Provide the (X, Y) coordinate of the cell's center where the given text is located.  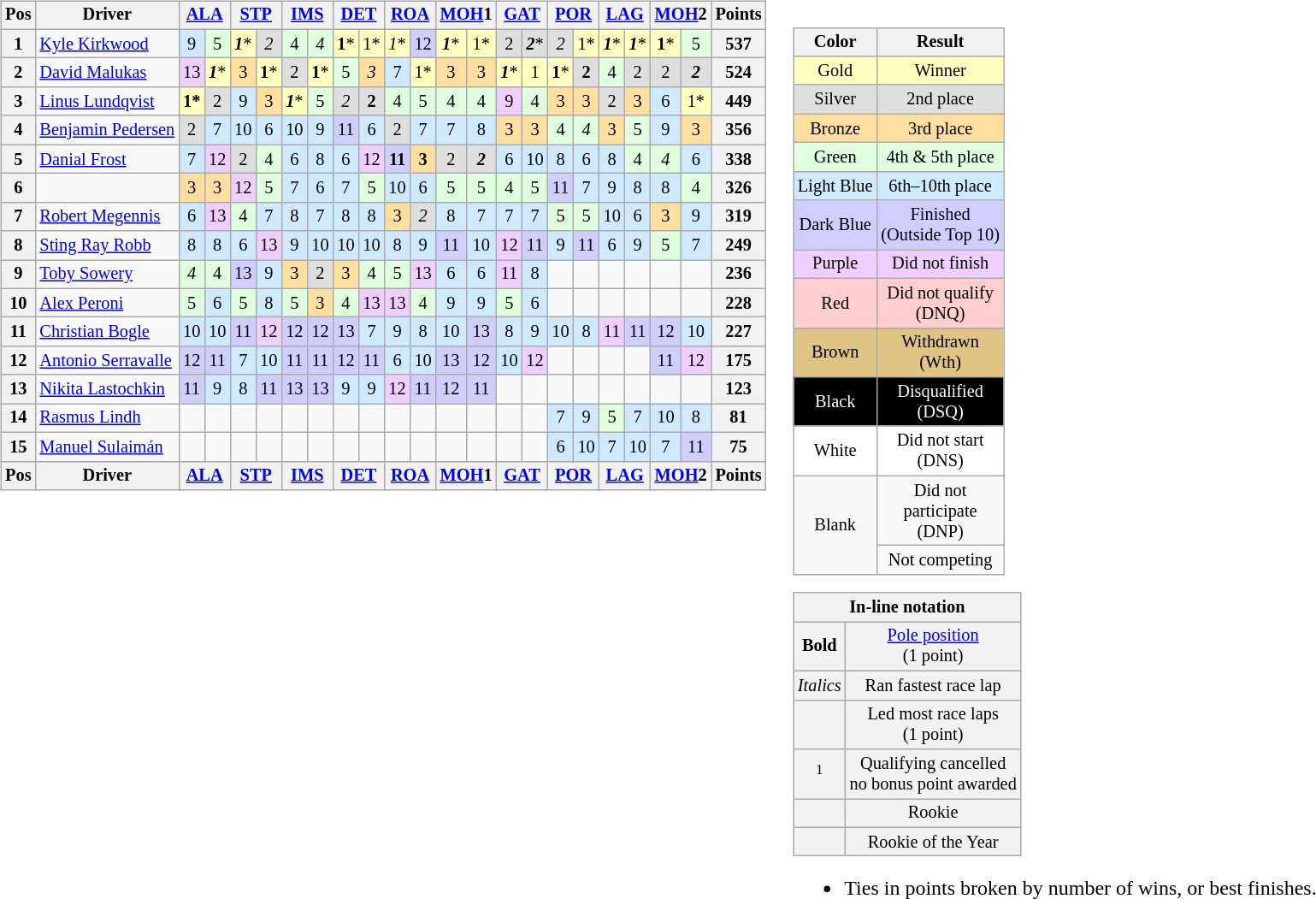
319 (739, 216)
Toby Sowery (107, 275)
Rookie (934, 813)
Did not finish (940, 264)
Manuel Sulaimán (107, 447)
81 (739, 418)
338 (739, 159)
Kyle Kirkwood (107, 44)
75 (739, 447)
Nikita Lastochkin (107, 389)
Red (835, 303)
326 (739, 188)
14 (18, 418)
Did not start(DNS) (940, 451)
David Malukas (107, 73)
Sting Ray Robb (107, 245)
Disqualified(DSQ) (940, 402)
6th–10th place (940, 186)
Not competing (940, 560)
Rookie of the Year (934, 842)
249 (739, 245)
Led most race laps(1 point) (934, 725)
Did notparticipate(DNP) (940, 511)
Alex Peroni (107, 303)
15 (18, 447)
Italics (819, 686)
Purple (835, 264)
Dark Blue (835, 225)
228 (739, 303)
449 (739, 102)
Bronze (835, 128)
524 (739, 73)
Light Blue (835, 186)
Gold (835, 71)
Pole position(1 point) (934, 647)
Blank (835, 525)
Withdrawn(Wth) (940, 352)
2nd place (940, 99)
Christian Bogle (107, 332)
Silver (835, 99)
Benjamin Pedersen (107, 130)
537 (739, 44)
Result (940, 42)
Finished(Outside Top 10) (940, 225)
Brown (835, 352)
3rd place (940, 128)
Ran fastest race lap (934, 686)
Did not qualify(DNQ) (940, 303)
Black (835, 402)
236 (739, 275)
Color (835, 42)
In-line notation (907, 607)
Danial Frost (107, 159)
Rasmus Lindh (107, 418)
Bold (819, 647)
4th & 5th place (940, 157)
2* (534, 44)
Green (835, 157)
White (835, 451)
227 (739, 332)
Robert Megennis (107, 216)
175 (739, 361)
Linus Lundqvist (107, 102)
356 (739, 130)
Qualifying cancelledno bonus point awarded (934, 774)
123 (739, 389)
Antonio Serravalle (107, 361)
Winner (940, 71)
